Pinpoint the cell where the given text exists, returning its [X, Y] midpoint coordinate. 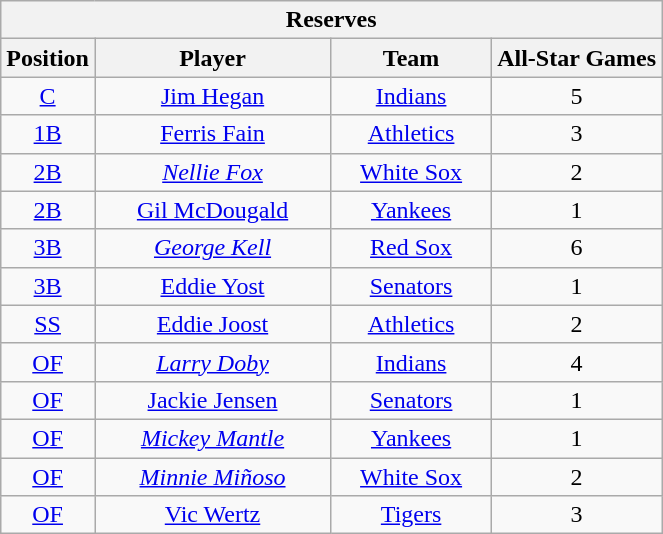
Larry Doby [212, 362]
Minnie Miñoso [212, 477]
Jackie Jensen [212, 400]
1B [48, 134]
Vic Wertz [212, 515]
Eddie Yost [212, 286]
Nellie Fox [212, 172]
5 [577, 96]
All-Star Games [577, 58]
Position [48, 58]
George Kell [212, 248]
Mickey Mantle [212, 438]
Team [412, 58]
Jim Hegan [212, 96]
Reserves [332, 20]
Red Sox [412, 248]
Eddie Joost [212, 324]
6 [577, 248]
Ferris Fain [212, 134]
SS [48, 324]
Player [212, 58]
Tigers [412, 515]
Gil McDougald [212, 210]
C [48, 96]
4 [577, 362]
